Scan for the cell matching the given text and deliver its [x, y] coordinate at center. 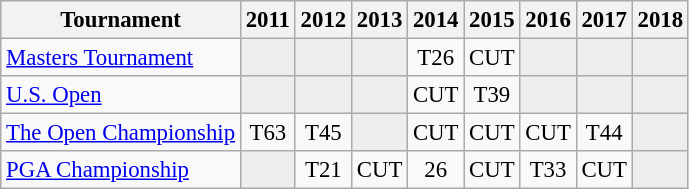
T21 [323, 170]
2017 [604, 20]
2015 [492, 20]
Masters Tournament [121, 58]
T45 [323, 133]
T44 [604, 133]
T33 [548, 170]
2016 [548, 20]
T26 [436, 58]
2013 [379, 20]
T39 [492, 95]
2018 [660, 20]
Tournament [121, 20]
26 [436, 170]
T63 [268, 133]
2011 [268, 20]
2014 [436, 20]
The Open Championship [121, 133]
PGA Championship [121, 170]
U.S. Open [121, 95]
2012 [323, 20]
